Return the (x, y) coordinate for the center point of the cell that contains the specified text.  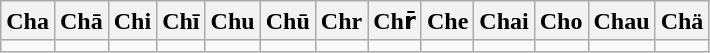
Cho (561, 21)
Chi (132, 21)
Chu (232, 21)
Chū (288, 21)
Chr (341, 21)
Chai (504, 21)
Che (447, 21)
Chä (682, 21)
Chā (81, 21)
Chr̄ (395, 21)
Chī (181, 21)
Cha (28, 21)
Chau (622, 21)
